Search for the cell housing the specified text and yield its (X, Y) center coordinate. 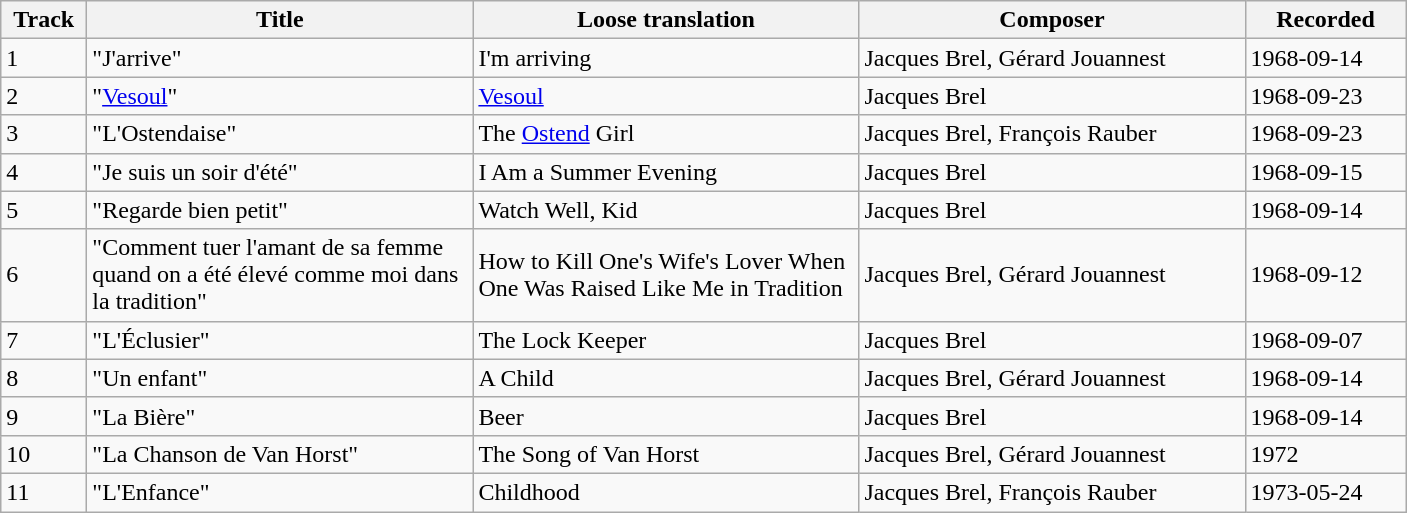
1 (44, 58)
"Un enfant" (280, 378)
How to Kill One's Wife's Lover When One Was Raised Like Me in Tradition (666, 275)
"L'Éclusier" (280, 340)
1968-09-15 (1326, 172)
Composer (1052, 20)
1973-05-24 (1326, 492)
Track (44, 20)
9 (44, 416)
I'm arriving (666, 58)
10 (44, 454)
Beer (666, 416)
2 (44, 96)
Title (280, 20)
7 (44, 340)
Vesoul (666, 96)
"L'Ostendaise" (280, 134)
Loose translation (666, 20)
3 (44, 134)
The Ostend Girl (666, 134)
"La Bière" (280, 416)
5 (44, 210)
1968-09-07 (1326, 340)
11 (44, 492)
"Comment tuer l'amant de sa femme quand on a été élevé comme moi dans la tradition" (280, 275)
A Child (666, 378)
Recorded (1326, 20)
"La Chanson de Van Horst" (280, 454)
The Lock Keeper (666, 340)
Watch Well, Kid (666, 210)
The Song of Van Horst (666, 454)
8 (44, 378)
"Je suis un soir d'été" (280, 172)
"Vesoul" (280, 96)
1968-09-12 (1326, 275)
1972 (1326, 454)
I Am a Summer Evening (666, 172)
"Regarde bien petit" (280, 210)
6 (44, 275)
4 (44, 172)
Childhood (666, 492)
"L'Enfance" (280, 492)
"J'arrive" (280, 58)
